Provide the [x, y] coordinate of the cell's center where the given text is located.  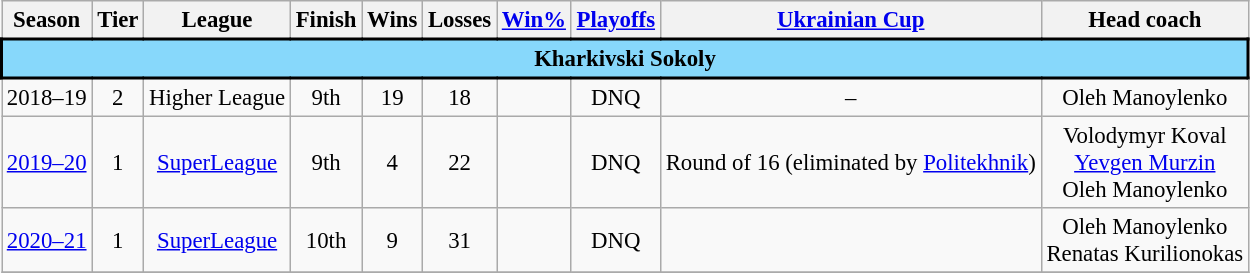
Wins [392, 20]
Win% [534, 20]
18 [460, 97]
4 [392, 163]
League [218, 20]
Oleh Manoylenko [1144, 97]
2019–20 [47, 163]
2020–21 [47, 240]
Higher League [218, 97]
2018–19 [47, 97]
31 [460, 240]
Kharkivski Sokoly [626, 58]
Tier [118, 20]
Ukrainian Cup [850, 20]
Losses [460, 20]
Season [47, 20]
9 [392, 240]
2 [118, 97]
Finish [326, 20]
– [850, 97]
Round of 16 (eliminated by Politekhnik) [850, 163]
10th [326, 240]
Oleh ManoylenkoRenatas Kurilionokas [1144, 240]
Volodymyr Koval Yevgen MurzinOleh Manoylenko [1144, 163]
Playoffs [616, 20]
19 [392, 97]
22 [460, 163]
Head coach [1144, 20]
